Return (x, y) of the center of cell containing provided text 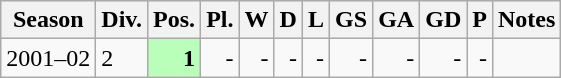
Div. (122, 20)
L (316, 20)
P (480, 20)
GD (444, 20)
1 (174, 58)
2 (122, 58)
W (256, 20)
2001–02 (48, 58)
Pos. (174, 20)
Season (48, 20)
Pl. (220, 20)
GA (396, 20)
D (288, 20)
Notes (526, 20)
GS (352, 20)
